Find where the given text appears and provide that cell's center as (X, Y) coordinate. 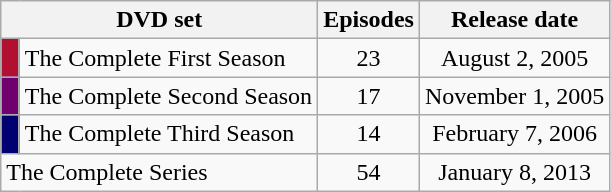
The Complete Third Season (168, 134)
54 (369, 172)
February 7, 2006 (514, 134)
14 (369, 134)
DVD set (160, 20)
17 (369, 96)
The Complete Second Season (168, 96)
The Complete First Season (168, 58)
Episodes (369, 20)
The Complete Series (160, 172)
Release date (514, 20)
August 2, 2005 (514, 58)
November 1, 2005 (514, 96)
23 (369, 58)
January 8, 2013 (514, 172)
